Identify which cell holds the provided text, then report its [X, Y] central coordinate. 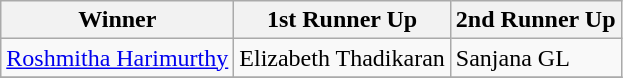
Sanjana GL [536, 58]
Elizabeth Thadikaran [342, 58]
1st Runner Up [342, 20]
Winner [118, 20]
2nd Runner Up [536, 20]
Roshmitha Harimurthy [118, 58]
